Capture the cell that displays the provided text and extract its [x, y] central coordinate. 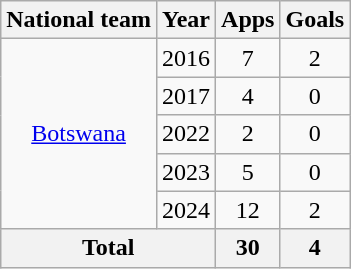
Goals [315, 20]
Year [186, 20]
2016 [186, 58]
2022 [186, 134]
Botswana [79, 134]
Total [108, 248]
2017 [186, 96]
7 [248, 58]
30 [248, 248]
2023 [186, 172]
12 [248, 210]
Apps [248, 20]
National team [79, 20]
5 [248, 172]
2024 [186, 210]
